Pinpoint the cell where the given text exists, returning its [x, y] midpoint coordinate. 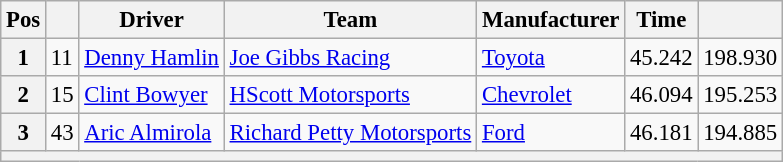
Denny Hamlin [152, 58]
3 [24, 133]
194.885 [740, 133]
195.253 [740, 95]
Ford [551, 133]
Driver [152, 20]
Team [350, 20]
46.181 [662, 133]
Chevrolet [551, 95]
45.242 [662, 58]
Joe Gibbs Racing [350, 58]
Aric Almirola [152, 133]
Manufacturer [551, 20]
Pos [24, 20]
11 [62, 58]
HScott Motorsports [350, 95]
Time [662, 20]
198.930 [740, 58]
15 [62, 95]
Toyota [551, 58]
43 [62, 133]
1 [24, 58]
2 [24, 95]
Richard Petty Motorsports [350, 133]
46.094 [662, 95]
Clint Bowyer [152, 95]
